Detect which cell encompasses the target text, then output its (X, Y) center coordinate. 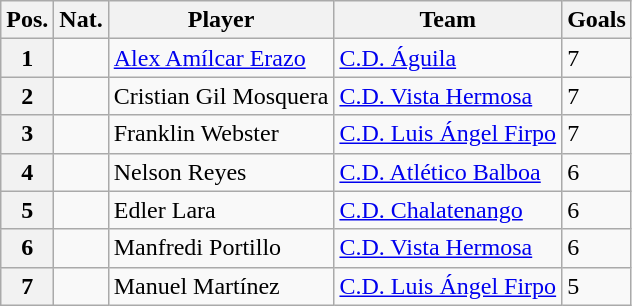
Nat. (81, 20)
Nelson Reyes (221, 172)
Team (448, 20)
Goals (597, 20)
Player (221, 20)
Pos. (28, 20)
Manuel Martínez (221, 286)
Alex Amílcar Erazo (221, 58)
4 (28, 172)
Franklin Webster (221, 134)
Manfredi Portillo (221, 248)
C.D. Águila (448, 58)
Cristian Gil Mosquera (221, 96)
C.D. Atlético Balboa (448, 172)
Edler Lara (221, 210)
2 (28, 96)
C.D. Chalatenango (448, 210)
1 (28, 58)
3 (28, 134)
